Determine the [x, y] coordinate at the center of the cell enclosing the given text.  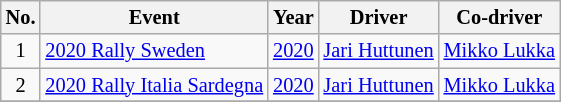
Driver [379, 17]
Event [154, 17]
1 [21, 51]
2020 Rally Italia Sardegna [154, 85]
2 [21, 85]
Year [293, 17]
No. [21, 17]
2020 Rally Sweden [154, 51]
Co-driver [500, 17]
